Output the (X, Y) coordinate of the center of the cell containing the given text.  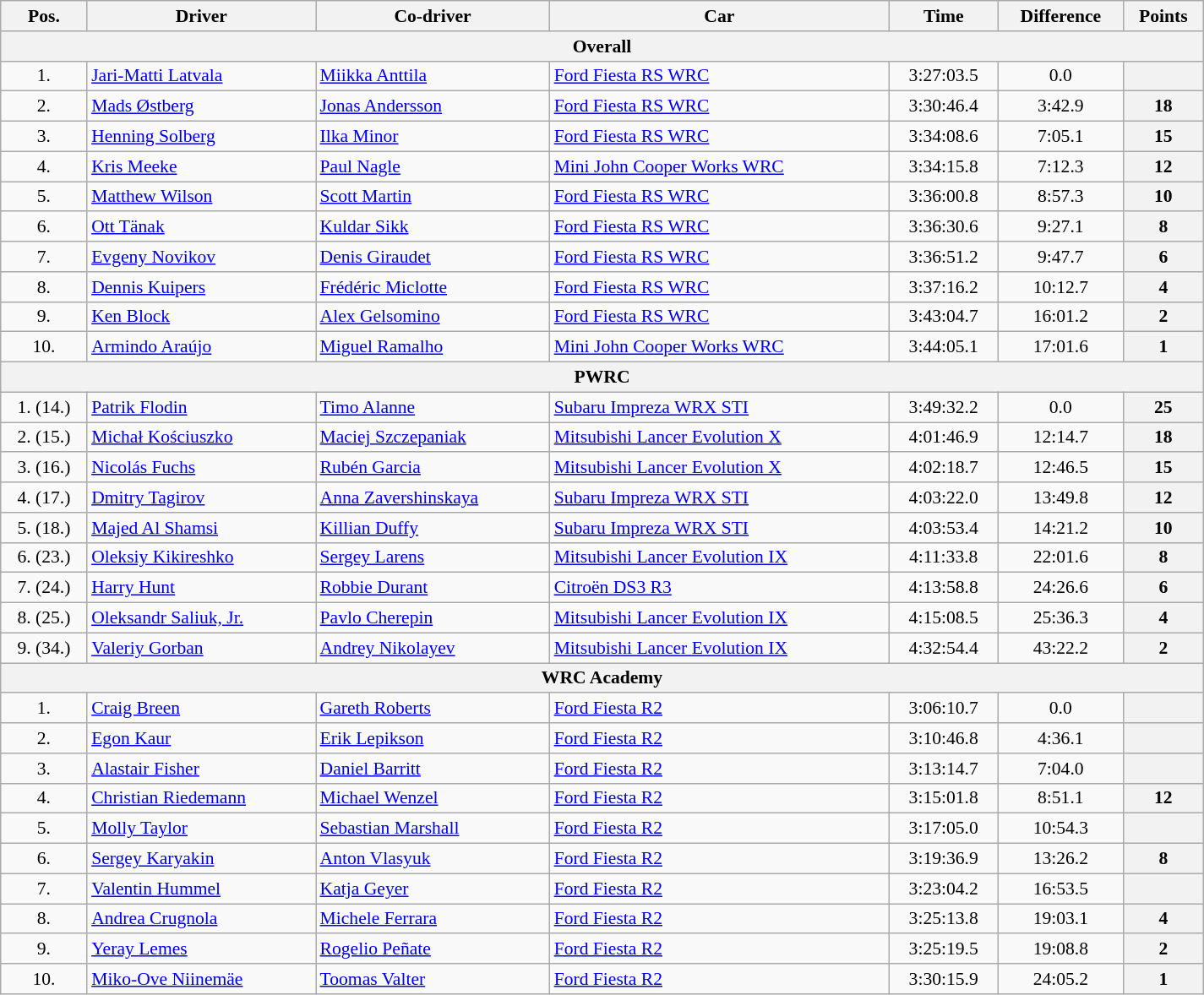
Scott Martin (433, 197)
1. (14.) (44, 407)
Difference (1060, 16)
13:26.2 (1060, 859)
Michele Ferrara (433, 919)
Craig Breen (201, 709)
Miguel Ramalho (433, 347)
3:25:19.5 (943, 949)
3:23:04.2 (943, 889)
24:05.2 (1060, 979)
Jonas Andersson (433, 106)
Valeriy Gorban (201, 648)
3:27:03.5 (943, 76)
4:03:53.4 (943, 528)
Molly Taylor (201, 829)
Ilka Minor (433, 137)
Sergey Larens (433, 557)
Paul Nagle (433, 166)
3:13:14.7 (943, 769)
Henning Solberg (201, 137)
2. (15.) (44, 438)
25:36.3 (1060, 618)
WRC Academy (602, 678)
9. (34.) (44, 648)
Killian Duffy (433, 528)
Matthew Wilson (201, 197)
6. (23.) (44, 557)
Rubén Garcia (433, 468)
Nicolás Fuchs (201, 468)
25 (1163, 407)
Kuldar Sikk (433, 227)
Rogelio Peñate (433, 949)
3:15:01.8 (943, 798)
Co-driver (433, 16)
3. (16.) (44, 468)
22:01.6 (1060, 557)
3:36:00.8 (943, 197)
3:30:15.9 (943, 979)
16:01.2 (1060, 317)
Gareth Roberts (433, 709)
4. (17.) (44, 497)
Daniel Barritt (433, 769)
4:15:08.5 (943, 618)
7:05.1 (1060, 137)
Erik Lepikson (433, 738)
Michael Wenzel (433, 798)
19:03.1 (1060, 919)
Armindo Araújo (201, 347)
Kris Meeke (201, 166)
Pavlo Cherepin (433, 618)
Christian Riedemann (201, 798)
4:02:18.7 (943, 468)
3:44:05.1 (943, 347)
19:08.8 (1060, 949)
3:06:10.7 (943, 709)
3:34:08.6 (943, 137)
Ken Block (201, 317)
8:51.1 (1060, 798)
3:34:15.8 (943, 166)
12:14.7 (1060, 438)
Yeray Lemes (201, 949)
Oleksandr Saliuk, Jr. (201, 618)
Dennis Kuipers (201, 287)
8. (25.) (44, 618)
10:12.7 (1060, 287)
17:01.6 (1060, 347)
9:27.1 (1060, 227)
3:43:04.7 (943, 317)
3:10:46.8 (943, 738)
14:21.2 (1060, 528)
Time (943, 16)
4:03:22.0 (943, 497)
3:37:16.2 (943, 287)
7:12.3 (1060, 166)
Denis Giraudet (433, 257)
Evgeny Novikov (201, 257)
10:54.3 (1060, 829)
Majed Al Shamsi (201, 528)
Maciej Szczepaniak (433, 438)
Points (1163, 16)
Andrea Crugnola (201, 919)
Oleksiy Kikireshko (201, 557)
Egon Kaur (201, 738)
Toomas Valter (433, 979)
Mads Østberg (201, 106)
Sergey Karyakin (201, 859)
Citroën DS3 R3 (720, 588)
Timo Alanne (433, 407)
3:49:32.2 (943, 407)
Pos. (44, 16)
Dmitry Tagirov (201, 497)
Alex Gelsomino (433, 317)
24:26.6 (1060, 588)
Frédéric Miclotte (433, 287)
4:11:33.8 (943, 557)
3:25:13.8 (943, 919)
3:42.9 (1060, 106)
Jari-Matti Latvala (201, 76)
Andrey Nikolayev (433, 648)
Miikka Anttila (433, 76)
Overall (602, 46)
4:01:46.9 (943, 438)
Driver (201, 16)
9:47.7 (1060, 257)
4:13:58.8 (943, 588)
3:36:51.2 (943, 257)
4:36.1 (1060, 738)
Valentin Hummel (201, 889)
Anna Zavershinskaya (433, 497)
7. (24.) (44, 588)
Robbie Durant (433, 588)
3:19:36.9 (943, 859)
Patrik Flodin (201, 407)
5. (18.) (44, 528)
Alastair Fisher (201, 769)
8:57.3 (1060, 197)
7:04.0 (1060, 769)
12:46.5 (1060, 468)
Miko-Ove Niinemäe (201, 979)
Ott Tänak (201, 227)
4:32:54.4 (943, 648)
Harry Hunt (201, 588)
3:30:46.4 (943, 106)
13:49.8 (1060, 497)
3:36:30.6 (943, 227)
Katja Geyer (433, 889)
Anton Vlasyuk (433, 859)
16:53.5 (1060, 889)
3:17:05.0 (943, 829)
Car (720, 16)
Sebastian Marshall (433, 829)
PWRC (602, 378)
Michał Kościuszko (201, 438)
43:22.2 (1060, 648)
